Locate the cell with the specified text and output its (X, Y) center coordinate. 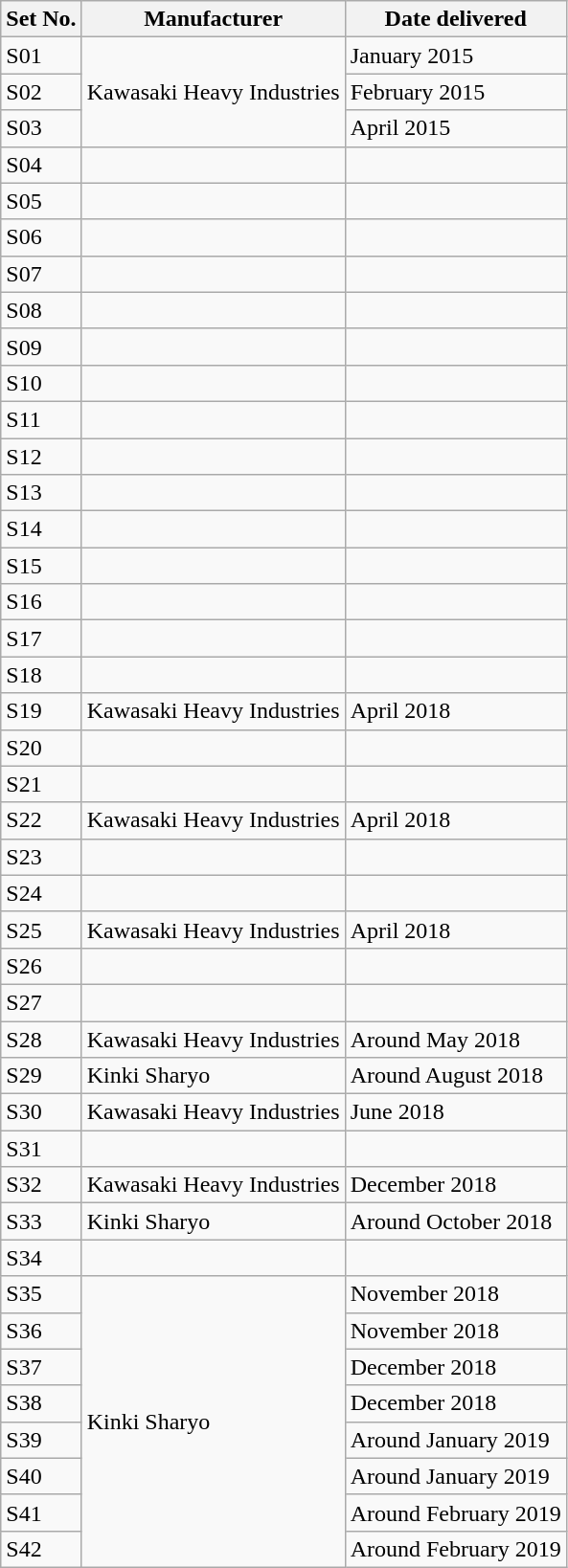
S35 (41, 1294)
S08 (41, 310)
S11 (41, 419)
S36 (41, 1331)
S42 (41, 1549)
S10 (41, 383)
S23 (41, 857)
S28 (41, 1039)
S18 (41, 675)
S15 (41, 566)
S27 (41, 1002)
S07 (41, 274)
S03 (41, 128)
S29 (41, 1076)
Date delivered (456, 19)
S39 (41, 1440)
S09 (41, 347)
S12 (41, 457)
January 2015 (456, 56)
S40 (41, 1476)
S16 (41, 602)
S21 (41, 784)
S31 (41, 1149)
Around August 2018 (456, 1076)
S14 (41, 529)
S02 (41, 92)
S34 (41, 1258)
S33 (41, 1221)
S04 (41, 165)
S37 (41, 1367)
April 2015 (456, 128)
S38 (41, 1403)
S24 (41, 893)
S20 (41, 748)
S41 (41, 1512)
Around October 2018 (456, 1221)
S13 (41, 493)
Around May 2018 (456, 1039)
Set No. (41, 19)
February 2015 (456, 92)
S06 (41, 237)
S22 (41, 820)
Manufacturer (213, 19)
S26 (41, 966)
S17 (41, 638)
S30 (41, 1112)
S25 (41, 930)
S32 (41, 1185)
S05 (41, 201)
S01 (41, 56)
June 2018 (456, 1112)
S19 (41, 711)
